Scan for the cell matching the given text and deliver its (X, Y) coordinate at center. 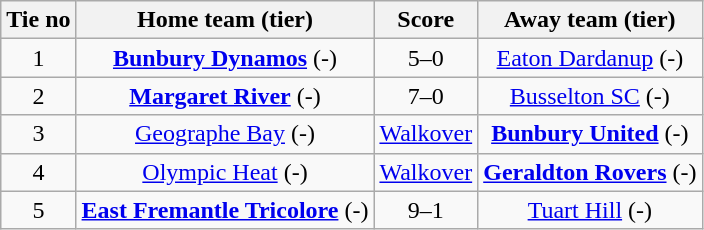
Bunbury United (-) (590, 134)
5–0 (426, 58)
Home team (tier) (225, 20)
3 (38, 134)
East Fremantle Tricolore (-) (225, 210)
Busselton SC (-) (590, 96)
Bunbury Dynamos (-) (225, 58)
Away team (tier) (590, 20)
7–0 (426, 96)
Geographe Bay (-) (225, 134)
9–1 (426, 210)
Tie no (38, 20)
Olympic Heat (-) (225, 172)
Tuart Hill (-) (590, 210)
5 (38, 210)
1 (38, 58)
2 (38, 96)
4 (38, 172)
Eaton Dardanup (-) (590, 58)
Margaret River (-) (225, 96)
Score (426, 20)
Geraldton Rovers (-) (590, 172)
